Determine the [X, Y] coordinate at the center of the cell enclosing the given text.  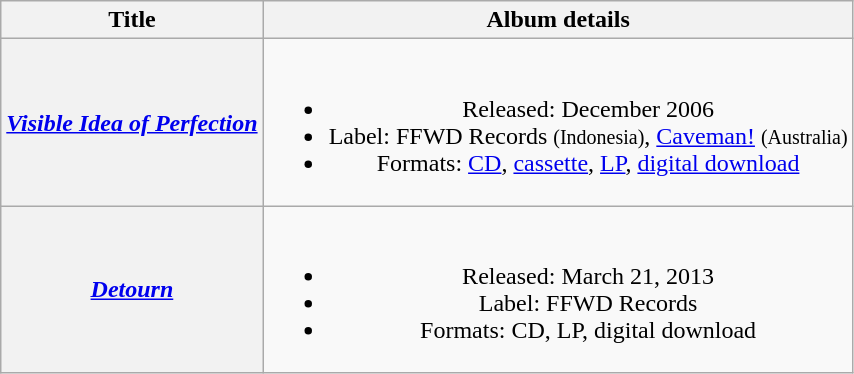
Released: December 2006Label: FFWD Records (Indonesia), Caveman! (Australia)Formats: CD, cassette, LP, digital download [558, 122]
Visible Idea of Perfection [132, 122]
Album details [558, 20]
Released: March 21, 2013Label: FFWD RecordsFormats: CD, LP, digital download [558, 290]
Detourn [132, 290]
Title [132, 20]
